Provide the (x, y) coordinate of the cell's center where the given text is located.  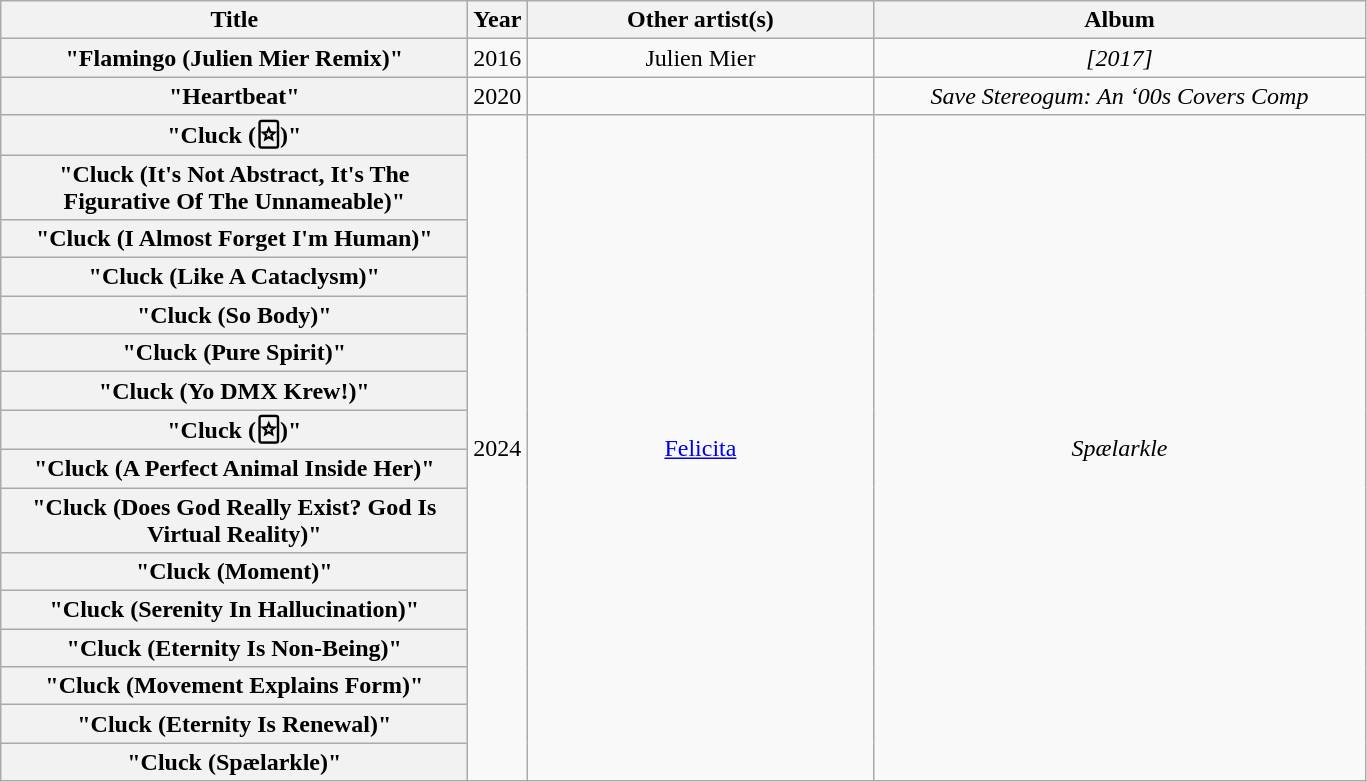
"Cluck (So Body)" (234, 315)
"Cluck (I Almost Forget I'm Human)" (234, 239)
"Cluck (Eternity Is Non-Being)" (234, 648)
Julien Mier (700, 58)
2016 (498, 58)
"Cluck (Moment)" (234, 572)
Felicita (700, 448)
Year (498, 20)
"Cluck (Like A Cataclysm)" (234, 277)
[2017] (1120, 58)
"Heartbeat" (234, 96)
Save Stereogum: An ‘00s Covers Comp (1120, 96)
"Cluck (Yo DMX Krew!)" (234, 391)
2024 (498, 448)
2020 (498, 96)
"Cluck (Spælarkle)" (234, 762)
Spælarkle (1120, 448)
"Cluck (A Perfect Animal Inside Her)" (234, 468)
"Cluck (Does God Really Exist? God Is Virtual Reality)" (234, 520)
Album (1120, 20)
"Cluck (It's Not Abstract, It's The Figurative Of The Unnameable)" (234, 186)
"Cluck (Eternity Is Renewal)" (234, 724)
Title (234, 20)
"Cluck (Serenity In Hallucination)" (234, 610)
"Flamingo (Julien Mier Remix)" (234, 58)
"Cluck (Pure Spirit)" (234, 353)
Other artist(s) (700, 20)
"Cluck (Movement Explains Form)" (234, 686)
